Search for the cell housing the specified text and yield its (X, Y) center coordinate. 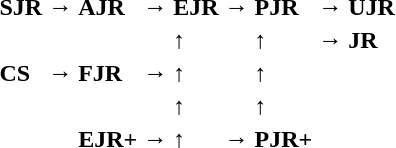
FJR (108, 73)
